Output the (X, Y) coordinate of the center of the cell containing the given text.  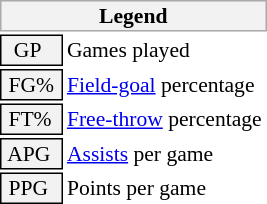
FG% (31, 85)
Assists per game (166, 154)
Points per game (166, 188)
FT% (31, 120)
Games played (166, 50)
Free-throw percentage (166, 120)
APG (31, 154)
Field-goal percentage (166, 85)
PPG (31, 188)
Legend (134, 16)
GP (31, 50)
